Scan for the cell matching the given text and deliver its (x, y) coordinate at center. 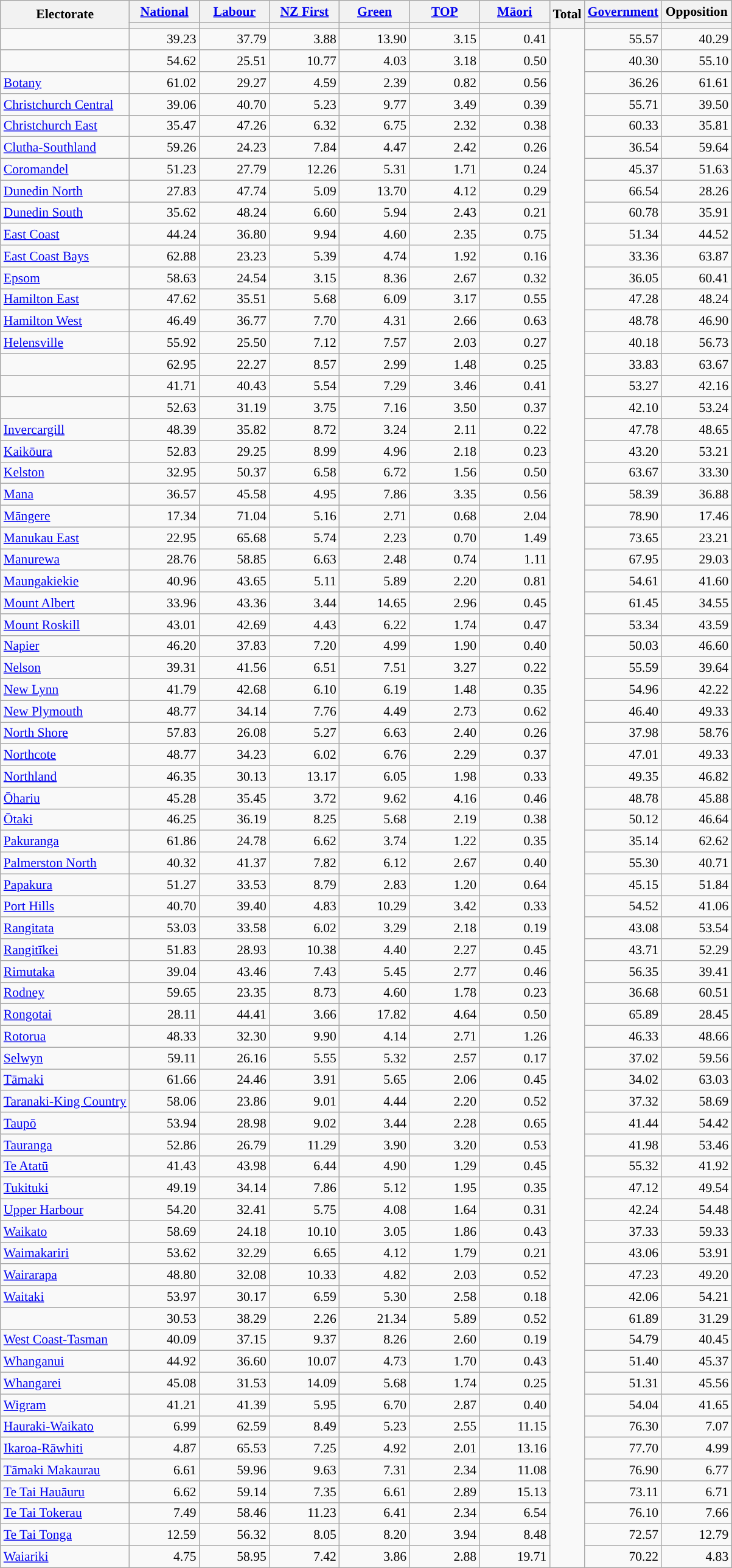
6.05 (375, 776)
44.92 (164, 1362)
46.49 (164, 321)
32.95 (164, 473)
35.62 (164, 213)
1.49 (515, 538)
4.96 (375, 451)
45.88 (696, 798)
7.51 (375, 668)
7.66 (696, 1513)
53.21 (696, 451)
33.58 (235, 929)
6.44 (304, 1166)
Invercargill (65, 430)
28.45 (696, 1015)
39.40 (235, 907)
11.08 (515, 1470)
41.44 (623, 1123)
Manurewa (65, 560)
Manukau East (65, 538)
13.16 (515, 1449)
Hamilton East (65, 299)
43.08 (623, 929)
34.02 (623, 1080)
0.53 (515, 1145)
3.90 (375, 1145)
41.79 (164, 690)
48.39 (164, 430)
23.23 (235, 256)
0.62 (515, 711)
6.77 (696, 1470)
Wigram (65, 1405)
41.98 (623, 1145)
46.20 (164, 646)
41.60 (696, 582)
1.22 (444, 841)
7.82 (304, 863)
22.95 (164, 538)
73.11 (623, 1492)
3.72 (304, 798)
13.90 (375, 40)
46.90 (696, 321)
23.35 (235, 993)
0.64 (515, 885)
9.90 (304, 1037)
Christchurch East (65, 126)
Papakura (65, 885)
47.01 (623, 755)
65.68 (235, 538)
27.79 (235, 170)
35.91 (696, 213)
Helensville (65, 343)
58.06 (164, 1102)
59.14 (235, 1492)
60.78 (623, 213)
36.77 (235, 321)
33.96 (164, 603)
39.06 (164, 105)
43.59 (696, 625)
Palmerston North (65, 863)
24.46 (235, 1080)
Te Atatū (65, 1166)
44.41 (235, 1015)
43.20 (623, 451)
8.79 (304, 885)
9.02 (304, 1123)
2.88 (444, 1557)
53.94 (164, 1123)
12.79 (696, 1535)
55.71 (623, 105)
10.10 (304, 1232)
2.40 (444, 733)
5.74 (304, 538)
37.33 (623, 1232)
Dunedin North (65, 191)
0.63 (515, 321)
55.59 (623, 668)
49.19 (164, 1188)
52.83 (164, 451)
47.12 (623, 1188)
Mana (65, 495)
5.27 (304, 733)
46.60 (696, 646)
31.29 (696, 1319)
54.21 (696, 1297)
19.71 (515, 1557)
4.92 (375, 1449)
52.86 (164, 1145)
4.47 (375, 148)
38.29 (235, 1319)
10.77 (304, 61)
0.74 (444, 560)
0.68 (444, 517)
45.15 (623, 885)
0.24 (515, 170)
44.24 (164, 235)
Green (375, 12)
33.36 (623, 256)
2.57 (444, 1058)
Dunedin South (65, 213)
Port Hills (65, 907)
35.51 (235, 299)
28.93 (235, 950)
42.69 (235, 625)
76.30 (623, 1427)
56.35 (623, 972)
11.23 (304, 1513)
4.44 (375, 1102)
3.24 (375, 430)
37.83 (235, 646)
49.35 (623, 776)
32.29 (235, 1253)
3.74 (375, 841)
Hamilton West (65, 321)
62.95 (164, 364)
43.65 (235, 582)
61.61 (696, 83)
7.49 (164, 1513)
8.26 (375, 1340)
5.12 (375, 1188)
7.16 (375, 408)
6.60 (304, 213)
78.90 (623, 517)
2.48 (375, 560)
6.58 (304, 473)
1.79 (444, 1253)
8.48 (515, 1535)
1.11 (515, 560)
61.02 (164, 83)
36.26 (623, 83)
3.91 (304, 1080)
22.27 (235, 364)
0.32 (515, 278)
3.05 (375, 1232)
61.86 (164, 841)
4.31 (375, 321)
Selwyn (65, 1058)
47.26 (235, 126)
58.39 (623, 495)
59.26 (164, 148)
53.91 (696, 1253)
39.64 (696, 668)
60.51 (696, 993)
53.34 (623, 625)
66.54 (623, 191)
0.39 (515, 105)
51.84 (696, 885)
2.96 (444, 603)
24.54 (235, 278)
Kaikōura (65, 451)
Taranaki-King Country (65, 1102)
57.83 (164, 733)
41.21 (164, 1405)
New Lynn (65, 690)
36.05 (623, 278)
Wairarapa (65, 1275)
65.89 (623, 1015)
8.99 (304, 451)
Rangitīkei (65, 950)
42.22 (696, 690)
25.50 (235, 343)
59.65 (164, 993)
42.06 (623, 1297)
Nelson (65, 668)
Rangitata (65, 929)
36.54 (623, 148)
1.98 (444, 776)
11.15 (515, 1427)
28.11 (164, 1015)
0.47 (515, 625)
Tāmaki Makaurau (65, 1470)
7.84 (304, 148)
54.04 (623, 1405)
59.11 (164, 1058)
2.58 (444, 1297)
39.04 (164, 972)
61.89 (623, 1319)
2.42 (444, 148)
5.75 (304, 1210)
Ōtaki (65, 820)
5.16 (304, 517)
0.16 (515, 256)
37.15 (235, 1340)
2.19 (444, 820)
Napier (65, 646)
2.66 (444, 321)
32.30 (235, 1037)
1.56 (444, 473)
47.23 (623, 1275)
Epsom (65, 278)
1.64 (444, 1210)
Mount Albert (65, 603)
1.70 (444, 1362)
54.20 (164, 1210)
3.46 (444, 386)
4.82 (375, 1275)
4.74 (375, 256)
6.54 (515, 1513)
37.02 (623, 1058)
41.37 (235, 863)
Labour (235, 12)
52.29 (696, 950)
4.08 (375, 1210)
31.53 (235, 1384)
48.80 (164, 1275)
7.76 (304, 711)
6.75 (375, 126)
2.73 (444, 711)
Whangarei (65, 1384)
5.45 (375, 972)
46.33 (623, 1037)
9.01 (304, 1102)
40.32 (164, 863)
3.27 (444, 668)
2.87 (444, 1405)
51.23 (164, 170)
41.92 (696, 1166)
7.35 (304, 1492)
2.39 (375, 83)
4.90 (375, 1166)
8.57 (304, 364)
50.03 (623, 646)
10.07 (304, 1362)
41.71 (164, 386)
Rodney (65, 993)
28.26 (696, 191)
9.63 (304, 1470)
4.87 (164, 1449)
6.72 (375, 473)
0.65 (515, 1123)
3.66 (304, 1015)
Tukituki (65, 1188)
49.20 (696, 1275)
4.43 (304, 625)
76.10 (623, 1513)
Ikaroa-Rāwhiti (65, 1449)
Kelston (65, 473)
59.33 (696, 1232)
2.32 (444, 126)
37.98 (623, 733)
NZ First (304, 12)
24.18 (235, 1232)
8.20 (375, 1535)
58.85 (235, 560)
60.41 (696, 278)
61.66 (164, 1080)
48.66 (696, 1037)
6.10 (304, 690)
Tāmaki (65, 1080)
Te Tai Tonga (65, 1535)
17.82 (375, 1015)
46.25 (164, 820)
31.19 (235, 408)
9.77 (375, 105)
46.82 (696, 776)
7.57 (375, 343)
5.95 (304, 1405)
8.36 (375, 278)
2.28 (444, 1123)
7.07 (696, 1427)
58.63 (164, 278)
2.89 (444, 1492)
41.06 (696, 907)
77.70 (623, 1449)
2.77 (444, 972)
3.29 (375, 929)
34.23 (235, 755)
24.78 (235, 841)
6.65 (304, 1253)
25.51 (235, 61)
1.26 (515, 1037)
1.71 (444, 170)
6.76 (375, 755)
4.49 (375, 711)
23.86 (235, 1102)
24.23 (235, 148)
53.24 (696, 408)
72.57 (623, 1535)
51.83 (164, 950)
35.14 (623, 841)
48.65 (696, 430)
43.06 (623, 1253)
33.30 (696, 473)
27.83 (164, 191)
1.20 (444, 885)
3.49 (444, 105)
53.03 (164, 929)
56.73 (696, 343)
Pakuranga (65, 841)
0.27 (515, 343)
58.95 (235, 1557)
7.29 (375, 386)
4.64 (444, 1015)
5.55 (304, 1058)
51.27 (164, 885)
40.45 (696, 1340)
Electorate (65, 15)
21.34 (375, 1319)
40.43 (235, 386)
42.68 (235, 690)
14.65 (375, 603)
32.41 (235, 1210)
17.46 (696, 517)
39.41 (696, 972)
59.64 (696, 148)
1.29 (444, 1166)
5.32 (375, 1058)
62.62 (696, 841)
5.11 (304, 582)
54.42 (696, 1123)
3.88 (304, 40)
34.55 (696, 603)
36.80 (235, 235)
42.16 (696, 386)
5.94 (375, 213)
40.30 (623, 61)
13.70 (375, 191)
2.04 (515, 517)
6.51 (304, 668)
36.57 (164, 495)
35.45 (235, 798)
0.18 (515, 1297)
14.09 (304, 1384)
43.36 (235, 603)
65.53 (235, 1449)
46.35 (164, 776)
Christchurch Central (65, 105)
1.86 (444, 1232)
Ōhariu (65, 798)
0.55 (515, 299)
35.47 (164, 126)
5.31 (375, 170)
Upper Harbour (65, 1210)
76.90 (623, 1470)
3.86 (375, 1557)
45.56 (696, 1384)
Waikato (65, 1232)
2.60 (444, 1340)
Northland (65, 776)
3.50 (444, 408)
0.17 (515, 1058)
40.18 (623, 343)
TOP (444, 12)
3.20 (444, 1145)
Te Tai Tokerau (65, 1513)
2.29 (444, 755)
0.31 (515, 1210)
23.21 (696, 538)
5.09 (304, 191)
49.54 (696, 1188)
0.75 (515, 235)
41.56 (235, 668)
Opposition (696, 12)
50.12 (623, 820)
17.34 (164, 517)
54.61 (623, 582)
54.96 (623, 690)
7.12 (304, 343)
73.65 (623, 538)
7.31 (375, 1470)
32.08 (235, 1275)
10.33 (304, 1275)
43.46 (235, 972)
54.52 (623, 907)
Taupō (65, 1123)
33.83 (623, 364)
8.73 (304, 993)
Waimakariri (65, 1253)
30.53 (164, 1319)
35.81 (696, 126)
39.31 (164, 668)
54.79 (623, 1340)
55.57 (623, 40)
8.72 (304, 430)
2.35 (444, 235)
2.23 (375, 538)
37.32 (623, 1102)
6.19 (375, 690)
6.32 (304, 126)
12.59 (164, 1535)
39.50 (696, 105)
55.10 (696, 61)
70.22 (623, 1557)
41.39 (235, 1405)
2.55 (444, 1427)
Waitaki (65, 1297)
North Shore (65, 733)
5.39 (304, 256)
1.92 (444, 256)
East Coast (65, 235)
6.12 (375, 863)
53.62 (164, 1253)
51.31 (623, 1384)
East Coast Bays (65, 256)
55.32 (623, 1166)
4.03 (375, 61)
3.75 (304, 408)
Botany (65, 83)
42.24 (623, 1210)
Clutha-Southland (65, 148)
1.90 (444, 646)
29.25 (235, 451)
40.96 (164, 582)
50.37 (235, 473)
51.34 (623, 235)
7.70 (304, 321)
43.71 (623, 950)
6.59 (304, 1297)
9.94 (304, 235)
3.94 (444, 1535)
1.95 (444, 1188)
48.33 (164, 1037)
8.05 (304, 1535)
5.30 (375, 1297)
2.01 (444, 1449)
10.38 (304, 950)
63.03 (696, 1080)
51.40 (623, 1362)
Rimutaka (65, 972)
42.10 (623, 408)
0.81 (515, 582)
Mount Roskill (65, 625)
40.71 (696, 863)
55.30 (623, 863)
59.96 (235, 1470)
3.35 (444, 495)
10.29 (375, 907)
43.98 (235, 1166)
59.56 (696, 1058)
Māngere (65, 517)
Rongotai (65, 1015)
Coromandel (65, 170)
40.09 (164, 1340)
47.62 (164, 299)
Government (623, 12)
Hauraki-Waikato (65, 1427)
36.88 (696, 495)
6.22 (375, 625)
1.78 (444, 993)
5.65 (375, 1080)
58.76 (696, 733)
55.92 (164, 343)
0.70 (444, 538)
6.99 (164, 1427)
3.18 (444, 61)
45.28 (164, 798)
53.54 (696, 929)
36.68 (623, 993)
26.79 (235, 1145)
9.62 (375, 798)
11.29 (304, 1145)
54.48 (696, 1210)
28.98 (235, 1123)
6.71 (696, 1492)
26.08 (235, 733)
53.27 (623, 386)
39.23 (164, 40)
52.63 (164, 408)
67.95 (623, 560)
6.70 (375, 1405)
63.87 (696, 256)
12.26 (304, 170)
46.40 (623, 711)
Whanganui (65, 1362)
71.04 (235, 517)
29.27 (235, 83)
Rotorua (65, 1037)
8.49 (304, 1427)
Total (567, 15)
0.29 (515, 191)
47.28 (623, 299)
Waiariki (65, 1557)
46.64 (696, 820)
4.73 (375, 1362)
2.26 (304, 1319)
4.59 (304, 83)
60.33 (623, 126)
53.46 (696, 1145)
National (164, 12)
35.82 (235, 430)
62.59 (235, 1427)
51.63 (696, 170)
41.43 (164, 1166)
Te Tai Hauāuru (65, 1492)
Māori (515, 12)
26.16 (235, 1058)
36.60 (235, 1362)
15.13 (515, 1492)
45.58 (235, 495)
Tauranga (65, 1145)
58.46 (235, 1513)
2.83 (375, 885)
47.78 (623, 430)
New Plymouth (65, 711)
62.88 (164, 256)
4.40 (375, 950)
41.65 (696, 1405)
54.62 (164, 61)
36.19 (235, 820)
37.79 (235, 40)
2.11 (444, 430)
43.01 (164, 625)
3.17 (444, 299)
33.53 (235, 885)
2.06 (444, 1080)
4.95 (304, 495)
61.45 (623, 603)
Northcote (65, 755)
2.99 (375, 364)
7.43 (304, 972)
28.76 (164, 560)
53.97 (164, 1297)
56.32 (235, 1535)
0.82 (444, 83)
2.27 (444, 950)
9.37 (304, 1340)
West Coast-Tasman (65, 1340)
3.42 (444, 907)
Maungakiekie (65, 582)
29.03 (696, 560)
7.25 (304, 1449)
4.16 (444, 798)
30.13 (235, 776)
45.08 (164, 1384)
4.14 (375, 1037)
6.41 (375, 1513)
40.29 (696, 40)
2.43 (444, 213)
4.75 (164, 1557)
7.20 (304, 646)
13.17 (304, 776)
6.09 (375, 299)
5.54 (304, 386)
44.52 (696, 235)
7.42 (304, 1557)
47.74 (235, 191)
8.25 (304, 820)
30.17 (235, 1297)
